Extract the [X, Y] coordinate from the center of the cell holding the provided text.  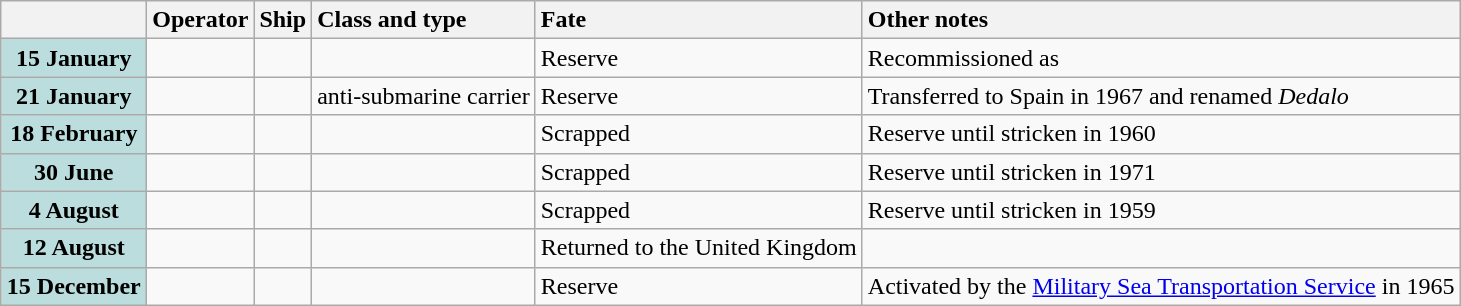
Reserve until stricken in 1971 [1161, 172]
Ship [283, 20]
4 August [74, 210]
Class and type [424, 20]
Reserve until stricken in 1959 [1161, 210]
15 January [74, 58]
Returned to the United Kingdom [698, 248]
30 June [74, 172]
Operator [200, 20]
Other notes [1161, 20]
Transferred to Spain in 1967 and renamed Dedalo [1161, 96]
anti-submarine carrier [424, 96]
Fate [698, 20]
18 February [74, 134]
Recommissioned as [1161, 58]
21 January [74, 96]
15 December [74, 286]
12 August [74, 248]
Reserve until stricken in 1960 [1161, 134]
Activated by the Military Sea Transportation Service in 1965 [1161, 286]
